Determine the [X, Y] coordinate at the center of the cell enclosing the given text.  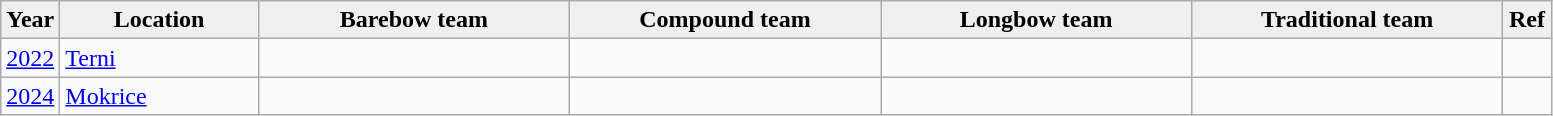
Barebow team [414, 20]
Traditional team [1348, 20]
2024 [30, 96]
Terni [160, 58]
Location [160, 20]
Longbow team [1036, 20]
Mokrice [160, 96]
Compound team [724, 20]
2022 [30, 58]
Ref [1528, 20]
Year [30, 20]
